Return [x, y] of the center of cell containing provided text 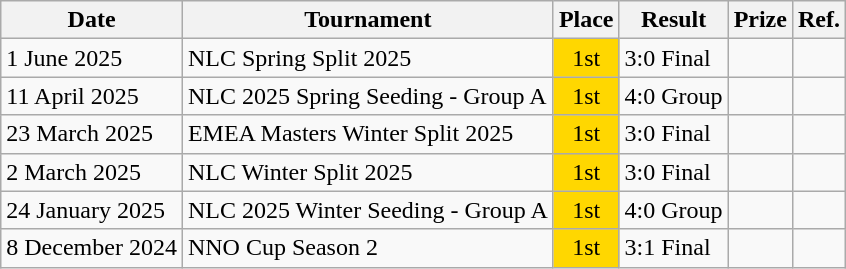
Tournament [368, 20]
1 June 2025 [92, 58]
2 March 2025 [92, 172]
EMEA Masters Winter Split 2025 [368, 134]
NLC 2025 Winter Seeding - Group A [368, 210]
24 January 2025 [92, 210]
Place [586, 20]
NNO Cup Season 2 [368, 248]
8 December 2024 [92, 248]
Result [674, 20]
Date [92, 20]
NLC Spring Split 2025 [368, 58]
3:1 Final [674, 248]
11 April 2025 [92, 96]
NLC Winter Split 2025 [368, 172]
NLC 2025 Spring Seeding - Group A [368, 96]
Ref. [818, 20]
23 March 2025 [92, 134]
Prize [760, 20]
